Determine the (X, Y) coordinate at the center of the cell enclosing the given text.  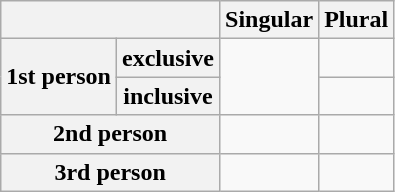
2nd person (110, 134)
3rd person (110, 172)
inclusive (168, 96)
Plural (356, 20)
exclusive (168, 58)
1st person (59, 77)
Singular (270, 20)
